Pinpoint the cell where the given text exists, returning its [X, Y] midpoint coordinate. 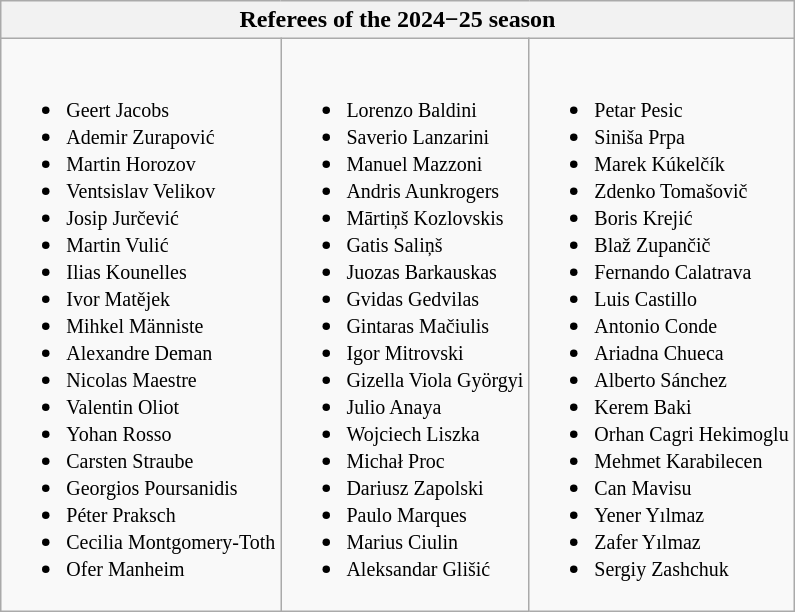
Referees of the 2024−25 season [398, 20]
